Return the (X, Y) coordinate for the center point of the cell that contains the specified text.  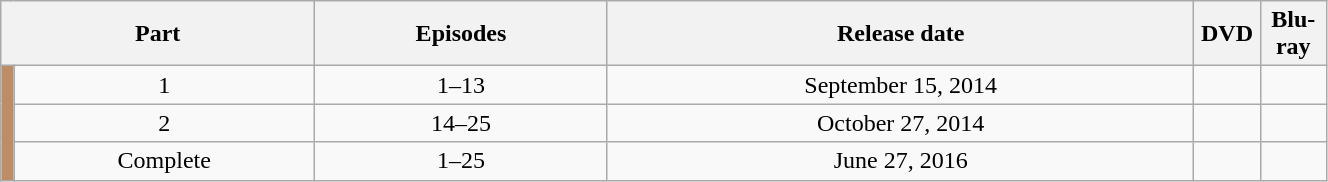
2 (164, 123)
Blu-ray (1293, 34)
Complete (164, 161)
1–25 (462, 161)
September 15, 2014 (900, 85)
14–25 (462, 123)
Part (158, 34)
Episodes (462, 34)
June 27, 2016 (900, 161)
DVD (1227, 34)
1–13 (462, 85)
1 (164, 85)
October 27, 2014 (900, 123)
Release date (900, 34)
